Locate the cell with the specified text and output its (x, y) center coordinate. 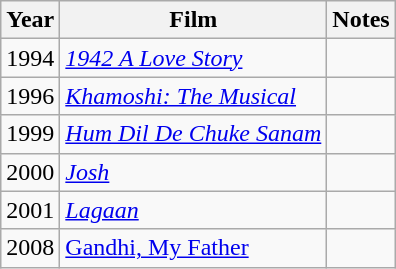
Notes (361, 20)
Lagaan (194, 210)
Khamoshi: The Musical (194, 96)
Gandhi, My Father (194, 248)
1996 (30, 96)
Josh (194, 172)
1999 (30, 134)
2001 (30, 210)
1994 (30, 58)
1942 A Love Story (194, 58)
Film (194, 20)
Year (30, 20)
Hum Dil De Chuke Sanam (194, 134)
2008 (30, 248)
2000 (30, 172)
